Pinpoint the cell where the given text exists, returning its [x, y] midpoint coordinate. 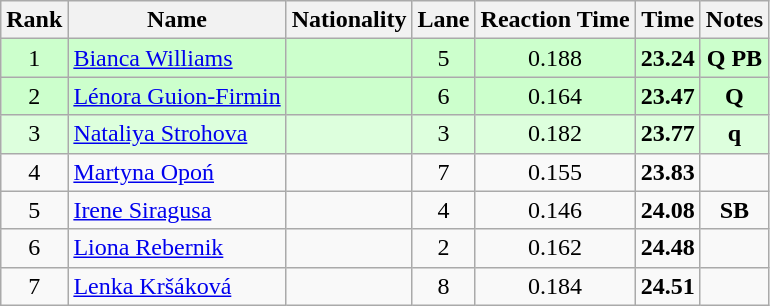
Notes [734, 20]
Reaction Time [555, 20]
23.24 [668, 58]
Q [734, 96]
Nataliya Strohova [177, 134]
Q PB [734, 58]
Nationality [349, 20]
Rank [34, 20]
23.83 [668, 172]
1 [34, 58]
8 [444, 286]
24.08 [668, 210]
Lénora Guion-Firmin [177, 96]
0.146 [555, 210]
Liona Rebernik [177, 248]
Lenka Kršáková [177, 286]
Irene Siragusa [177, 210]
q [734, 134]
23.77 [668, 134]
24.48 [668, 248]
0.155 [555, 172]
Time [668, 20]
Lane [444, 20]
23.47 [668, 96]
0.184 [555, 286]
0.162 [555, 248]
Name [177, 20]
24.51 [668, 286]
Martyna Opoń [177, 172]
0.164 [555, 96]
Bianca Williams [177, 58]
SB [734, 210]
0.188 [555, 58]
0.182 [555, 134]
